Locate the cell with the specified text and output its (X, Y) center coordinate. 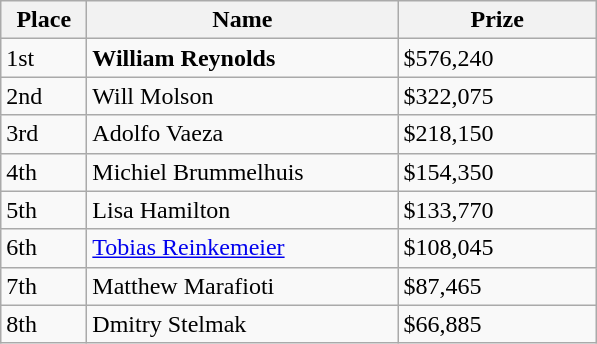
$66,885 (498, 324)
3rd (44, 134)
Matthew Marafioti (242, 286)
$576,240 (498, 58)
$154,350 (498, 172)
William Reynolds (242, 58)
7th (44, 286)
8th (44, 324)
Name (242, 20)
Lisa Hamilton (242, 210)
Will Molson (242, 96)
6th (44, 248)
Prize (498, 20)
$133,770 (498, 210)
Adolfo Vaeza (242, 134)
2nd (44, 96)
$218,150 (498, 134)
Place (44, 20)
5th (44, 210)
1st (44, 58)
4th (44, 172)
$87,465 (498, 286)
Michiel Brummelhuis (242, 172)
Tobias Reinkemeier (242, 248)
$322,075 (498, 96)
$108,045 (498, 248)
Dmitry Stelmak (242, 324)
